For the text-containing cell, return its midpoint in [X, Y] coordinate format. 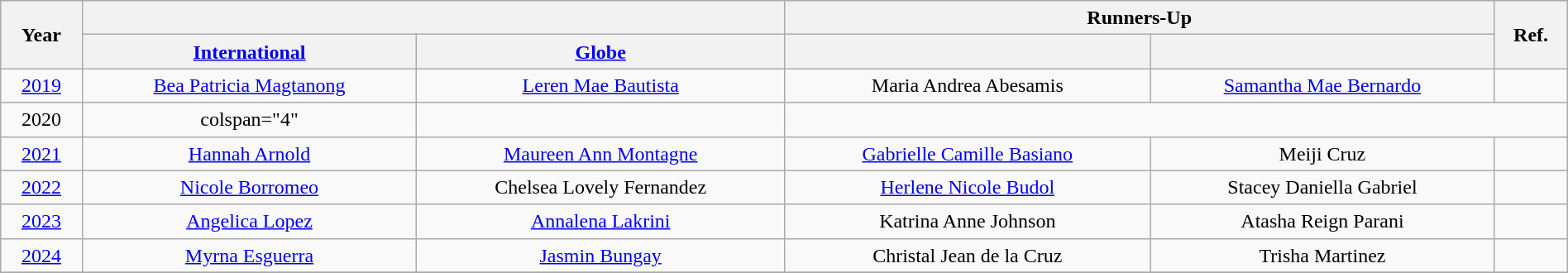
Samantha Mae Bernardo [1322, 86]
Chelsea Lovely Fernandez [600, 187]
Hannah Arnold [250, 154]
Maria Andrea Abesamis [968, 86]
Globe [600, 51]
Trisha Martinez [1322, 255]
Jasmin Bungay [600, 255]
colspan="4" [250, 119]
Runners-Up [1140, 18]
Bea Patricia Magtanong [250, 86]
Meiji Cruz [1322, 154]
2022 [41, 187]
Gabrielle Camille Basiano [968, 154]
International [250, 51]
Christal Jean de la Cruz [968, 255]
Atasha Reign Parani [1322, 222]
Leren Mae Bautista [600, 86]
2021 [41, 154]
2024 [41, 255]
Year [41, 35]
Maureen Ann Montagne [600, 154]
Katrina Anne Johnson [968, 222]
Herlene Nicole Budol [968, 187]
2023 [41, 222]
2020 [41, 119]
2019 [41, 86]
Myrna Esguerra [250, 255]
Annalena Lakrini [600, 222]
Nicole Borromeo [250, 187]
Angelica Lopez [250, 222]
Stacey Daniella Gabriel [1322, 187]
Ref. [1531, 35]
